Identify which cell holds the provided text, then report its (X, Y) central coordinate. 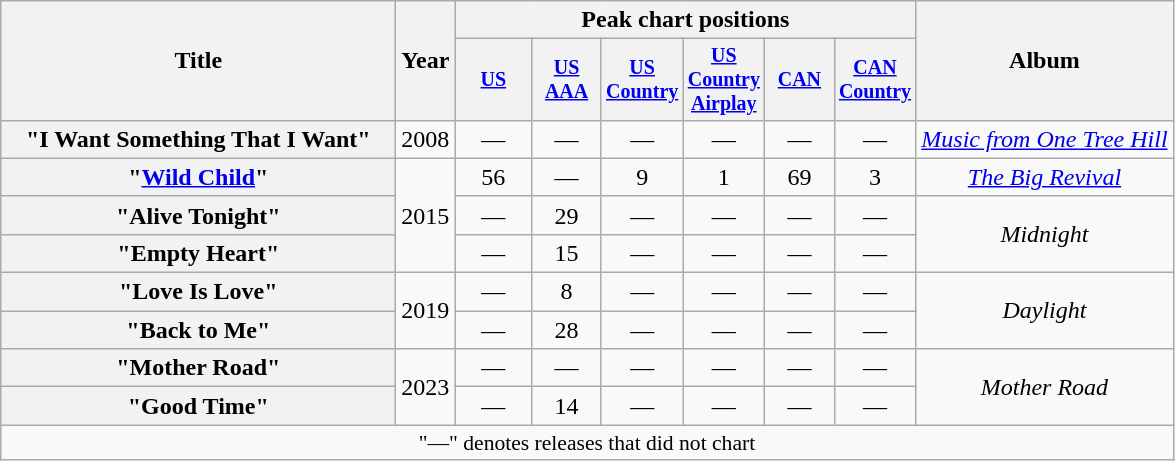
2019 (426, 311)
"Mother Road" (198, 368)
9 (642, 177)
CAN Country (875, 80)
Title (198, 61)
"I Want Something That I Want" (198, 139)
3 (875, 177)
US Country Airplay (724, 80)
28 (566, 330)
14 (566, 406)
"Wild Child" (198, 177)
US AAA (566, 80)
2023 (426, 387)
"Alive Tonight" (198, 215)
US (494, 80)
69 (800, 177)
Daylight (1044, 311)
Peak chart positions (686, 20)
Music from One Tree Hill (1044, 139)
The Big Revival (1044, 177)
"Empty Heart" (198, 253)
29 (566, 215)
US Country (642, 80)
15 (566, 253)
CAN (800, 80)
Album (1044, 61)
Year (426, 61)
2008 (426, 139)
2015 (426, 215)
"Back to Me" (198, 330)
56 (494, 177)
"—" denotes releases that did not chart (587, 443)
"Good Time" (198, 406)
1 (724, 177)
Mother Road (1044, 387)
Midnight (1044, 234)
8 (566, 292)
"Love Is Love" (198, 292)
